Search for the cell housing the specified text and yield its [X, Y] center coordinate. 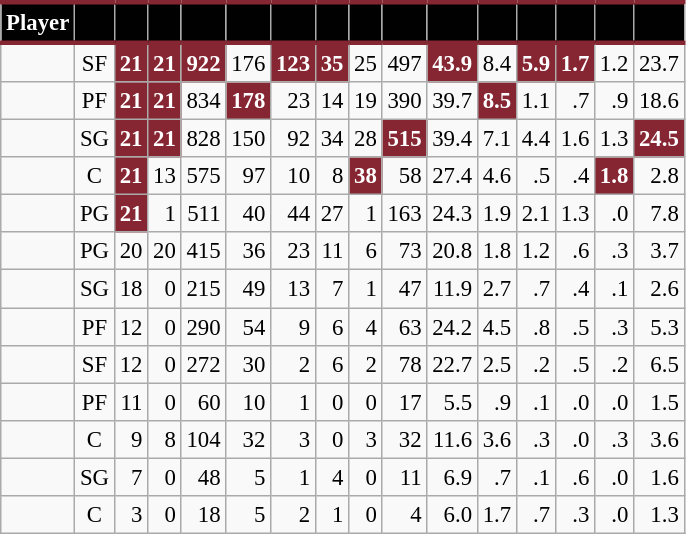
828 [204, 139]
63 [404, 327]
58 [404, 176]
511 [204, 214]
834 [204, 101]
97 [248, 176]
73 [404, 251]
20.8 [452, 251]
515 [404, 139]
19 [366, 101]
36 [248, 251]
6.5 [659, 364]
8.5 [496, 101]
28 [366, 139]
3.7 [659, 251]
176 [248, 62]
150 [248, 139]
39.7 [452, 101]
92 [294, 139]
2.7 [496, 289]
39.4 [452, 139]
22.7 [452, 364]
24.2 [452, 327]
14 [332, 101]
1.1 [536, 101]
215 [204, 289]
2.6 [659, 289]
8.4 [496, 62]
2.5 [496, 364]
43.9 [452, 62]
4.5 [496, 327]
38 [366, 176]
44 [294, 214]
24.5 [659, 139]
4.6 [496, 176]
2.8 [659, 176]
49 [248, 289]
415 [204, 251]
2.1 [536, 214]
5.9 [536, 62]
163 [404, 214]
78 [404, 364]
17 [404, 402]
24.3 [452, 214]
23.7 [659, 62]
922 [204, 62]
40 [248, 214]
11.6 [452, 439]
178 [248, 101]
272 [204, 364]
7.8 [659, 214]
27.4 [452, 176]
11.9 [452, 289]
290 [204, 327]
54 [248, 327]
35 [332, 62]
575 [204, 176]
27 [332, 214]
104 [204, 439]
48 [204, 477]
30 [248, 364]
4.4 [536, 139]
18.6 [659, 101]
1.5 [659, 402]
34 [332, 139]
47 [404, 289]
25 [366, 62]
1.9 [496, 214]
60 [204, 402]
.8 [536, 327]
5.3 [659, 327]
6.0 [452, 515]
5.5 [452, 402]
6.9 [452, 477]
Player [38, 22]
7.1 [496, 139]
390 [404, 101]
123 [294, 62]
497 [404, 62]
